From the cell containing the given text, extract its center point as [x, y] coordinate. 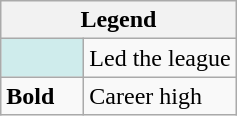
Bold [42, 96]
Led the league [160, 58]
Career high [160, 96]
Legend [118, 20]
